Extract the [X, Y] coordinate from the center of the cell holding the provided text.  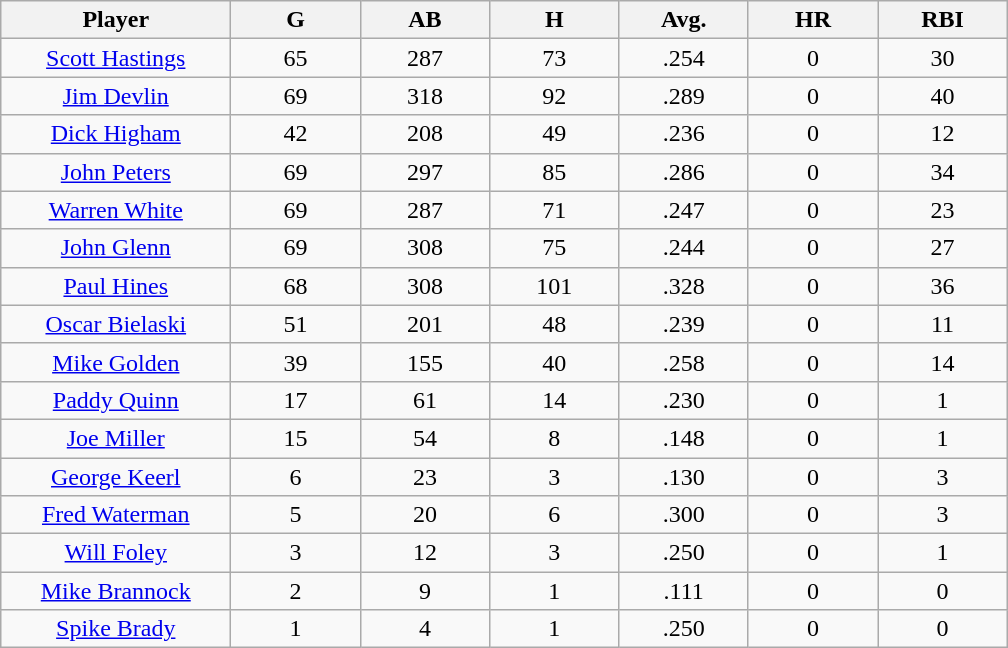
.111 [684, 591]
Oscar Bielaski [116, 324]
48 [554, 324]
.289 [684, 96]
318 [424, 96]
G [296, 20]
30 [942, 58]
39 [296, 362]
73 [554, 58]
George Keerl [116, 477]
42 [296, 134]
71 [554, 210]
John Glenn [116, 248]
Jim Devlin [116, 96]
Mike Golden [116, 362]
.230 [684, 400]
34 [942, 172]
201 [424, 324]
.148 [684, 438]
9 [424, 591]
Paddy Quinn [116, 400]
H [554, 20]
AB [424, 20]
208 [424, 134]
92 [554, 96]
Mike Brannock [116, 591]
54 [424, 438]
68 [296, 286]
Will Foley [116, 553]
Warren White [116, 210]
.254 [684, 58]
36 [942, 286]
49 [554, 134]
HR [812, 20]
.258 [684, 362]
15 [296, 438]
Fred Waterman [116, 515]
Player [116, 20]
61 [424, 400]
.286 [684, 172]
11 [942, 324]
20 [424, 515]
Scott Hastings [116, 58]
RBI [942, 20]
4 [424, 629]
Spike Brady [116, 629]
.244 [684, 248]
.300 [684, 515]
65 [296, 58]
75 [554, 248]
.239 [684, 324]
.130 [684, 477]
101 [554, 286]
155 [424, 362]
.328 [684, 286]
51 [296, 324]
John Peters [116, 172]
Joe Miller [116, 438]
.247 [684, 210]
.236 [684, 134]
297 [424, 172]
8 [554, 438]
27 [942, 248]
2 [296, 591]
Dick Higham [116, 134]
5 [296, 515]
Paul Hines [116, 286]
85 [554, 172]
Avg. [684, 20]
17 [296, 400]
